Return [x, y] of the center of cell containing provided text 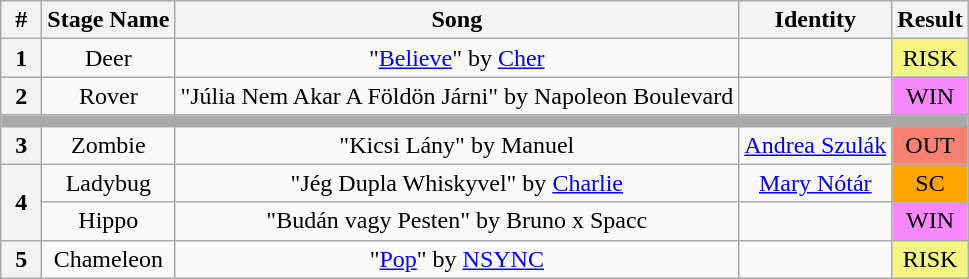
1 [22, 58]
Stage Name [108, 20]
Andrea Szulák [816, 145]
"Believe" by Cher [457, 58]
SC [930, 183]
Ladybug [108, 183]
"Pop" by NSYNC [457, 259]
Identity [816, 20]
3 [22, 145]
OUT [930, 145]
5 [22, 259]
"Jég Dupla Whiskyvel" by Charlie [457, 183]
Hippo [108, 221]
"Kicsi Lány" by Manuel [457, 145]
4 [22, 202]
Song [457, 20]
Result [930, 20]
Zombie [108, 145]
2 [22, 96]
Deer [108, 58]
"Júlia Nem Akar A Földön Járni" by Napoleon Boulevard [457, 96]
Rover [108, 96]
"Budán vagy Pesten" by Bruno x Spacc [457, 221]
Mary Nótár [816, 183]
Chameleon [108, 259]
# [22, 20]
